Locate the cell with the specified text and output its (x, y) center coordinate. 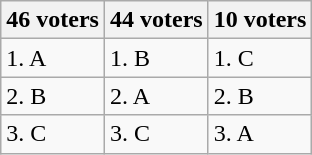
1. C (260, 58)
44 voters (156, 20)
3. A (260, 134)
1. A (53, 58)
2. A (156, 96)
10 voters (260, 20)
1. B (156, 58)
46 voters (53, 20)
